Return [X, Y] of the center of cell containing provided text 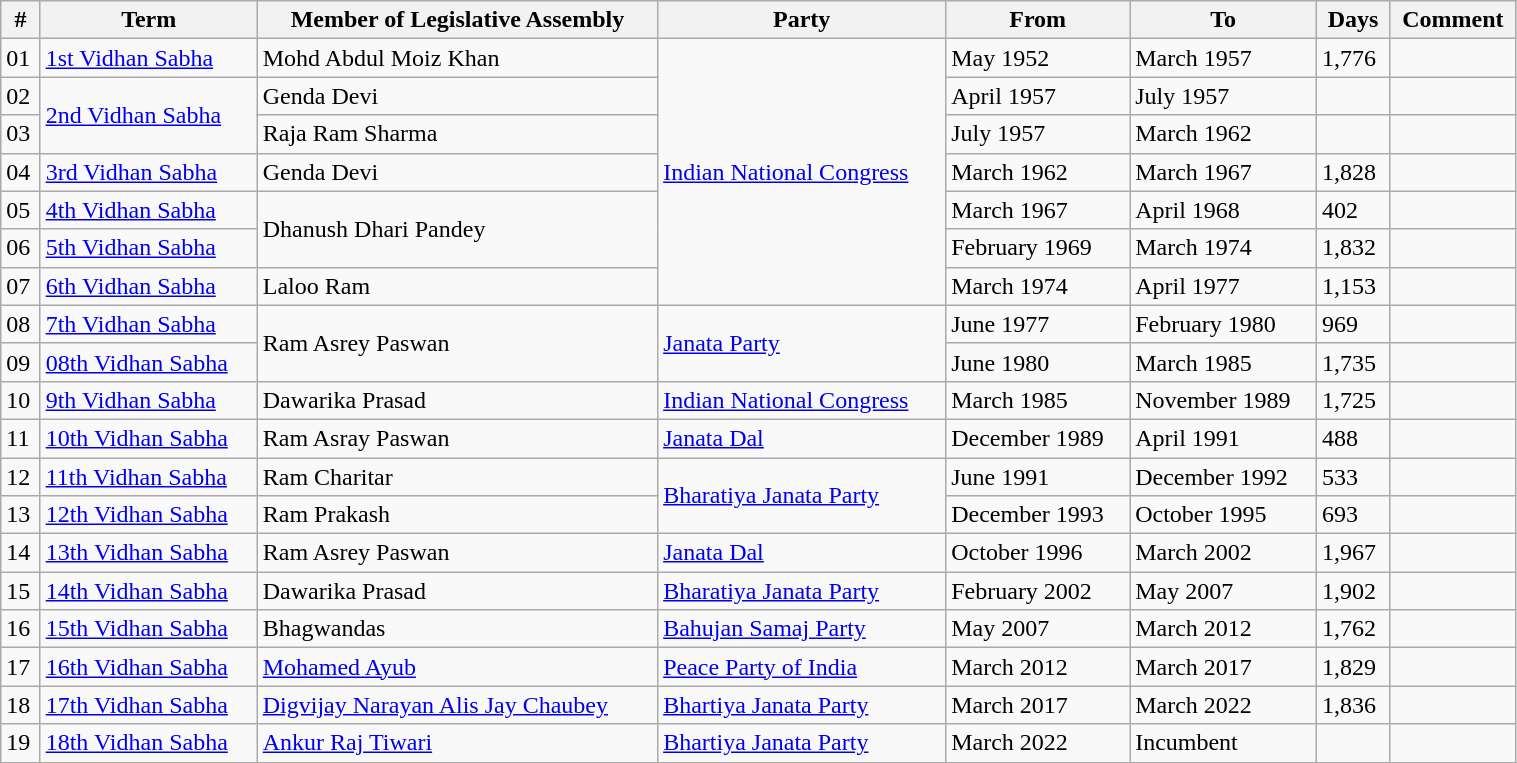
1,829 [1354, 667]
Member of Legislative Assembly [457, 20]
3rd Vidhan Sabha [148, 172]
5th Vidhan Sabha [148, 248]
18th Vidhan Sabha [148, 743]
October 1996 [1038, 553]
10 [20, 400]
1,776 [1354, 58]
April 1957 [1038, 96]
15 [20, 591]
488 [1354, 438]
Mohd Abdul Moiz Khan [457, 58]
1,725 [1354, 400]
6th Vidhan Sabha [148, 286]
December 1989 [1038, 438]
4th Vidhan Sabha [148, 210]
February 1969 [1038, 248]
Ram Asray Paswan [457, 438]
03 [20, 134]
1,832 [1354, 248]
1,836 [1354, 705]
April 1977 [1224, 286]
7th Vidhan Sabha [148, 324]
16 [20, 629]
November 1989 [1224, 400]
9th Vidhan Sabha [148, 400]
Incumbent [1224, 743]
17 [20, 667]
07 [20, 286]
To [1224, 20]
16th Vidhan Sabha [148, 667]
12 [20, 477]
05 [20, 210]
19 [20, 743]
May 1952 [1038, 58]
March 2002 [1224, 553]
1,735 [1354, 362]
Party [802, 20]
December 1992 [1224, 477]
13 [20, 515]
1,828 [1354, 172]
1,967 [1354, 553]
10th Vidhan Sabha [148, 438]
Bahujan Samaj Party [802, 629]
# [20, 20]
Janata Party [802, 343]
Term [148, 20]
Comment [1453, 20]
Bhagwandas [457, 629]
Ankur Raj Tiwari [457, 743]
533 [1354, 477]
02 [20, 96]
08th Vidhan Sabha [148, 362]
12th Vidhan Sabha [148, 515]
693 [1354, 515]
June 1980 [1038, 362]
February 1980 [1224, 324]
14 [20, 553]
Peace Party of India [802, 667]
Days [1354, 20]
06 [20, 248]
1,153 [1354, 286]
11th Vidhan Sabha [148, 477]
15th Vidhan Sabha [148, 629]
01 [20, 58]
Digvijay Narayan Alis Jay Chaubey [457, 705]
April 1991 [1224, 438]
Ram Prakash [457, 515]
11 [20, 438]
April 1968 [1224, 210]
From [1038, 20]
1st Vidhan Sabha [148, 58]
March 1957 [1224, 58]
18 [20, 705]
December 1993 [1038, 515]
October 1995 [1224, 515]
June 1977 [1038, 324]
Ram Charitar [457, 477]
17th Vidhan Sabha [148, 705]
Dhanush Dhari Pandey [457, 229]
1,762 [1354, 629]
04 [20, 172]
09 [20, 362]
Mohamed Ayub [457, 667]
Raja Ram Sharma [457, 134]
08 [20, 324]
14th Vidhan Sabha [148, 591]
2nd Vidhan Sabha [148, 115]
969 [1354, 324]
1,902 [1354, 591]
13th Vidhan Sabha [148, 553]
Laloo Ram [457, 286]
June 1991 [1038, 477]
402 [1354, 210]
February 2002 [1038, 591]
